Pinpoint the cell where the given text exists, returning its (X, Y) midpoint coordinate. 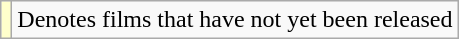
Denotes films that have not yet been released (235, 20)
